Determine the (x, y) coordinate at the center of the cell enclosing the given text.  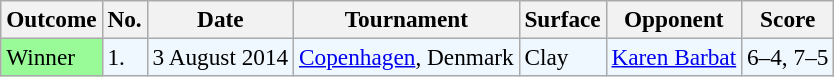
Surface (562, 19)
Outcome (52, 19)
Karen Barbat (674, 57)
Copenhagen, Denmark (406, 57)
Opponent (674, 19)
Date (220, 19)
No. (124, 19)
Tournament (406, 19)
1. (124, 57)
3 August 2014 (220, 57)
Clay (562, 57)
6–4, 7–5 (788, 57)
Score (788, 19)
Winner (52, 57)
